For the text-containing cell, return its midpoint in (X, Y) coordinate format. 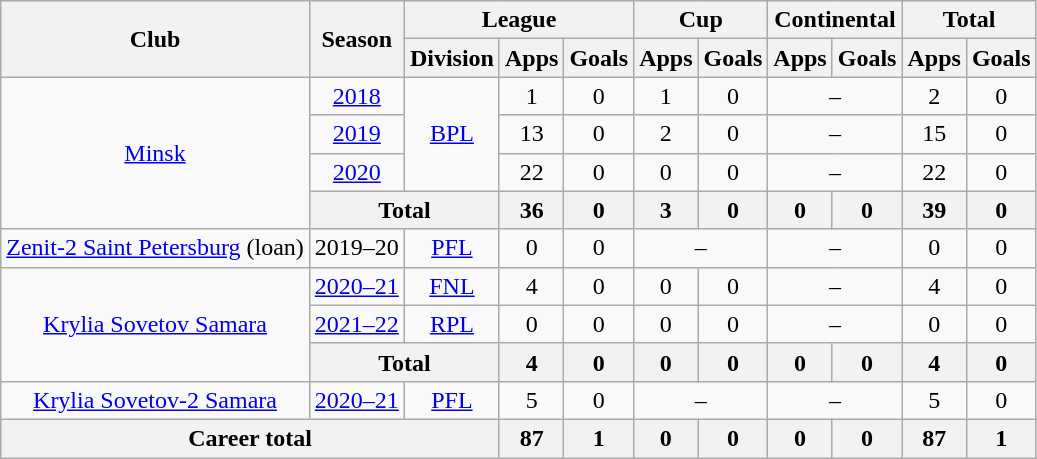
Krylia Sovetov-2 Samara (156, 400)
2019 (356, 134)
FNL (452, 286)
36 (531, 210)
2020 (356, 172)
Division (452, 58)
13 (531, 134)
Minsk (156, 153)
Season (356, 39)
Cup (701, 20)
RPL (452, 324)
39 (934, 210)
3 (666, 210)
Club (156, 39)
Continental (835, 20)
2021–22 (356, 324)
2019–20 (356, 248)
Career total (250, 438)
Krylia Sovetov Samara (156, 324)
2018 (356, 96)
Zenit-2 Saint Petersburg (loan) (156, 248)
15 (934, 134)
BPL (452, 134)
League (518, 20)
